Extract the (X, Y) coordinate from the center of the cell holding the provided text.  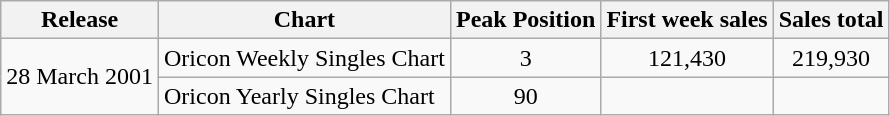
28 March 2001 (80, 77)
Peak Position (525, 20)
121,430 (687, 58)
3 (525, 58)
First week sales (687, 20)
Release (80, 20)
Sales total (831, 20)
90 (525, 96)
Chart (304, 20)
219,930 (831, 58)
Oricon Yearly Singles Chart (304, 96)
Oricon Weekly Singles Chart (304, 58)
